Output the (X, Y) coordinate of the center of the cell containing the given text.  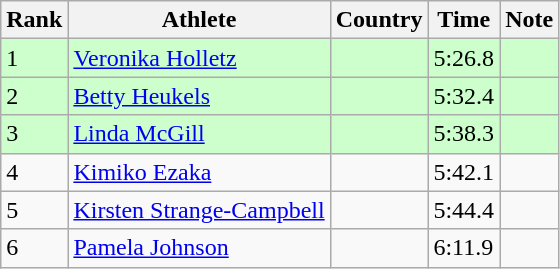
5:32.4 (464, 96)
3 (34, 134)
Country (379, 20)
Pamela Johnson (199, 248)
Athlete (199, 20)
Kimiko Ezaka (199, 172)
5:44.4 (464, 210)
Rank (34, 20)
Time (464, 20)
5:38.3 (464, 134)
5 (34, 210)
1 (34, 58)
Betty Heukels (199, 96)
6:11.9 (464, 248)
Veronika Holletz (199, 58)
5:26.8 (464, 58)
Kirsten Strange-Campbell (199, 210)
Note (530, 20)
5:42.1 (464, 172)
2 (34, 96)
Linda McGill (199, 134)
6 (34, 248)
4 (34, 172)
